Locate the cell with the specified text and output its (x, y) center coordinate. 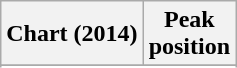
Peakposition (189, 34)
Chart (2014) (72, 34)
